Scan for the cell matching the given text and deliver its (x, y) coordinate at center. 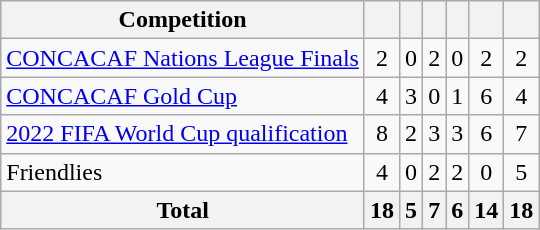
1 (458, 96)
CONCACAF Gold Cup (183, 96)
Friendlies (183, 172)
Total (183, 210)
14 (486, 210)
2022 FIFA World Cup qualification (183, 134)
Competition (183, 20)
CONCACAF Nations League Finals (183, 58)
8 (382, 134)
